Output the (x, y) coordinate of the center of the cell containing the given text.  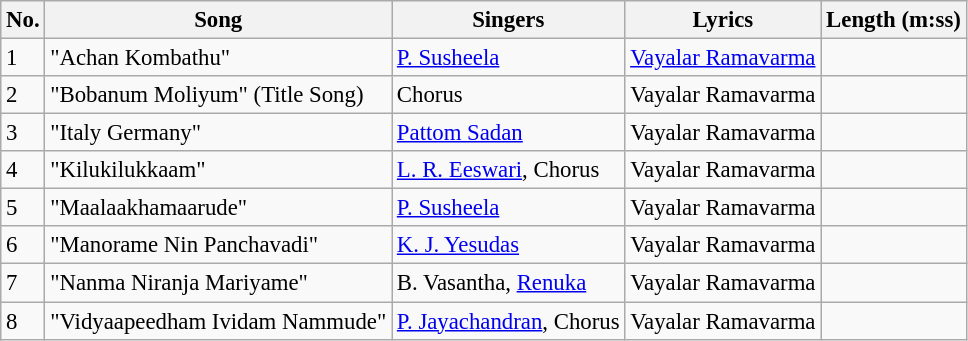
Length (m:ss) (894, 20)
2 (23, 95)
K. J. Yesudas (508, 245)
Singers (508, 20)
"Maalaakhamaarude" (218, 208)
No. (23, 20)
"Nanma Niranja Mariyame" (218, 283)
B. Vasantha, Renuka (508, 283)
3 (23, 133)
5 (23, 208)
Song (218, 20)
1 (23, 58)
4 (23, 170)
"Manorame Nin Panchavadi" (218, 245)
6 (23, 245)
Pattom Sadan (508, 133)
"Bobanum Moliyum" (Title Song) (218, 95)
Chorus (508, 95)
"Italy Germany" (218, 133)
"Kilukilukkaam" (218, 170)
P. Jayachandran, Chorus (508, 321)
8 (23, 321)
7 (23, 283)
L. R. Eeswari, Chorus (508, 170)
"Achan Kombathu" (218, 58)
"Vidyaapeedham Ividam Nammude" (218, 321)
Lyrics (723, 20)
